Return (x, y) of the center of cell containing provided text 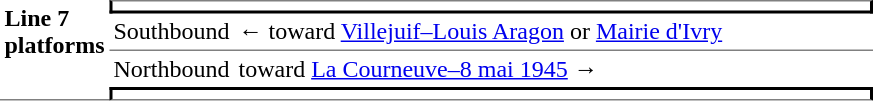
← toward Villejuif–Louis Aragon or Mairie d'Ivry (554, 33)
toward La Courneuve–8 mai 1945 → (554, 69)
Northbound (172, 69)
Line 7 platforms (54, 50)
Southbound (172, 33)
